Locate the cell with the specified text and output its (x, y) center coordinate. 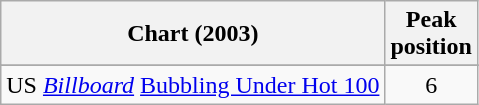
Chart (2003) (193, 34)
US Billboard Bubbling Under Hot 100 (193, 85)
6 (431, 85)
Peakposition (431, 34)
